From the cell containing the given text, extract its center point as [x, y] coordinate. 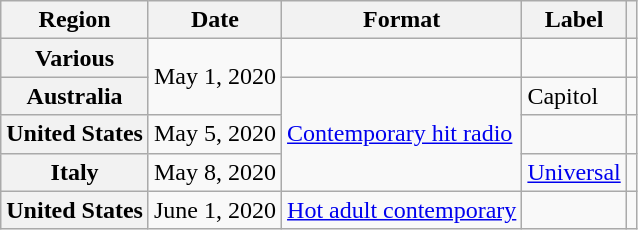
Region [75, 20]
Capitol [574, 96]
Hot adult contemporary [402, 210]
May 8, 2020 [214, 172]
Contemporary hit radio [402, 134]
May 5, 2020 [214, 134]
May 1, 2020 [214, 77]
Italy [75, 172]
Format [402, 20]
Australia [75, 96]
June 1, 2020 [214, 210]
Various [75, 58]
Universal [574, 172]
Date [214, 20]
Label [574, 20]
